From the cell containing the given text, extract its center point as (x, y) coordinate. 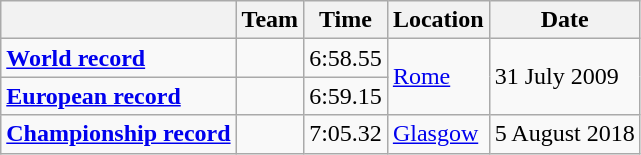
Date (564, 20)
Championship record (118, 134)
5 August 2018 (564, 134)
Glasgow (438, 134)
World record (118, 58)
6:58.55 (346, 58)
31 July 2009 (564, 77)
Time (346, 20)
Rome (438, 77)
7:05.32 (346, 134)
European record (118, 96)
6:59.15 (346, 96)
Location (438, 20)
Team (270, 20)
